Identify which cell holds the provided text, then report its (x, y) central coordinate. 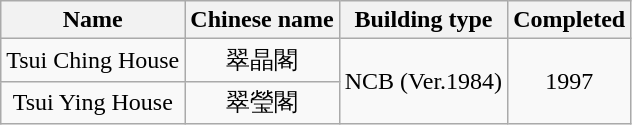
Completed (570, 20)
翠晶閣 (262, 60)
翠瑩閣 (262, 102)
Building type (423, 20)
1997 (570, 82)
Chinese name (262, 20)
NCB (Ver.1984) (423, 82)
Tsui Ching House (93, 60)
Tsui Ying House (93, 102)
Name (93, 20)
